Provide the (x, y) coordinate of the cell's center where the given text is located.  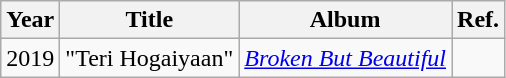
Broken But Beautiful (346, 58)
"Teri Hogaiyaan" (150, 58)
Year (30, 20)
Album (346, 20)
Title (150, 20)
Ref. (478, 20)
2019 (30, 58)
